Capture the cell that displays the provided text and extract its (x, y) central coordinate. 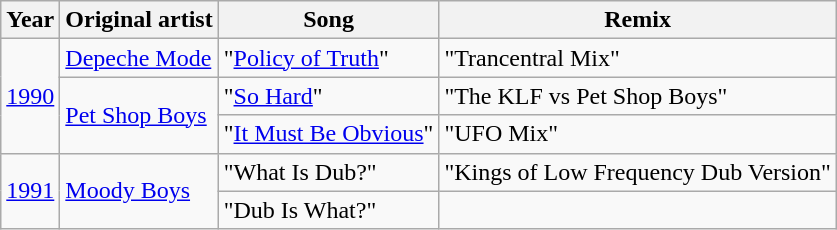
"Policy of Truth" (328, 58)
Pet Shop Boys (139, 115)
1991 (30, 191)
1990 (30, 96)
Song (328, 20)
"UFO Mix" (638, 134)
"Kings of Low Frequency Dub Version" (638, 172)
"Trancentral Mix" (638, 58)
"It Must Be Obvious" (328, 134)
"Dub Is What?" (328, 210)
Year (30, 20)
"So Hard" (328, 96)
Moody Boys (139, 191)
Remix (638, 20)
Original artist (139, 20)
Depeche Mode (139, 58)
"The KLF vs Pet Shop Boys" (638, 96)
"What Is Dub?" (328, 172)
